Output the (X, Y) coordinate of the center of the cell containing the given text.  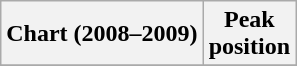
Chart (2008–2009) (102, 34)
Peakposition (249, 34)
